Provide the (X, Y) coordinate of the cell's center where the given text is located.  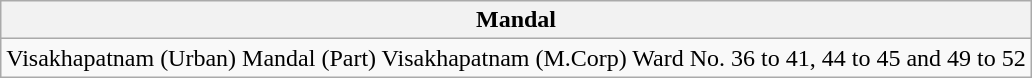
Mandal (516, 20)
Visakhapatnam (Urban) Mandal (Part) Visakhapatnam (M.Corp) Ward No. 36 to 41, 44 to 45 and 49 to 52 (516, 58)
